Return (x, y) of the center of cell containing provided text 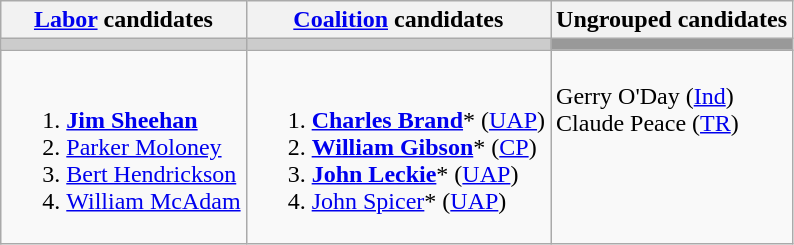
Charles Brand* (UAP)William Gibson* (CP)John Leckie* (UAP)John Spicer* (UAP) (398, 147)
Labor candidates (124, 20)
Gerry O'Day (Ind) Claude Peace (TR) (672, 147)
Ungrouped candidates (672, 20)
Coalition candidates (398, 20)
Jim SheehanParker MoloneyBert HendricksonWilliam McAdam (124, 147)
